Find where the given text appears and provide that cell's center as [X, Y] coordinate. 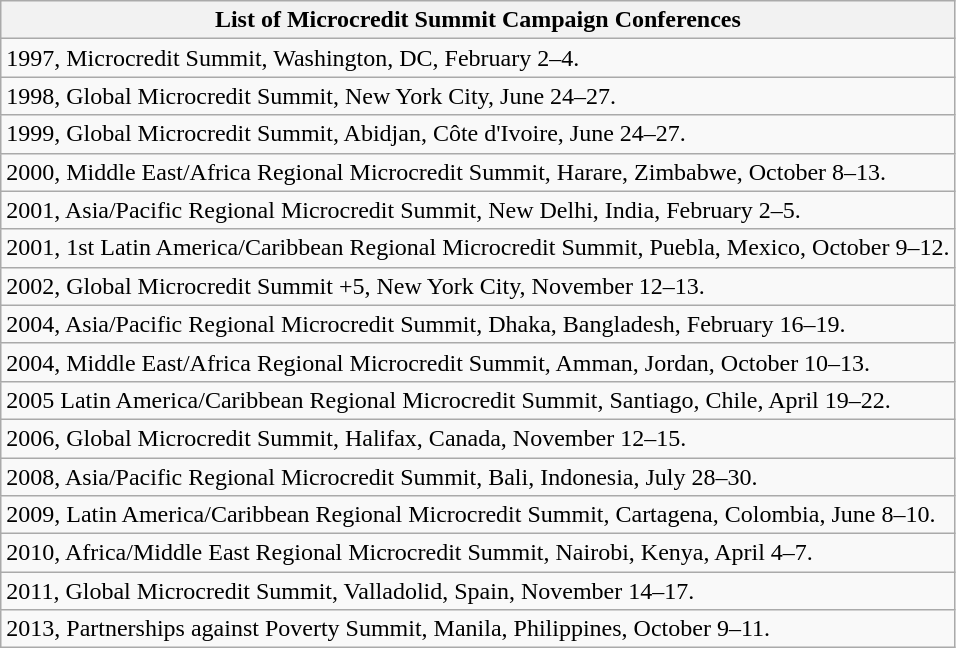
2011, Global Microcredit Summit, Valladolid, Spain, November 14–17. [478, 591]
2000, Middle East/Africa Regional Microcredit Summit, Harare, Zimbabwe, October 8–13. [478, 172]
2004, Asia/Pacific Regional Microcredit Summit, Dhaka, Bangladesh, February 16–19. [478, 324]
2001, 1st Latin America/Caribbean Regional Microcredit Summit, Puebla, Mexico, October 9–12. [478, 248]
2013, Partnerships against Poverty Summit, Manila, Philippines, October 9–11. [478, 629]
2010, Africa/Middle East Regional Microcredit Summit, Nairobi, Kenya, April 4–7. [478, 553]
2005 Latin America/Caribbean Regional Microcredit Summit, Santiago, Chile, April 19–22. [478, 400]
1998, Global Microcredit Summit, New York City, June 24–27. [478, 96]
2002, Global Microcredit Summit +5, New York City, November 12–13. [478, 286]
2006, Global Microcredit Summit, Halifax, Canada, November 12–15. [478, 438]
1999, Global Microcredit Summit, Abidjan, Côte d'Ivoire, June 24–27. [478, 134]
2008, Asia/Pacific Regional Microcredit Summit, Bali, Indonesia, July 28–30. [478, 477]
2001, Asia/Pacific Regional Microcredit Summit, New Delhi, India, February 2–5. [478, 210]
List of Microcredit Summit Campaign Conferences [478, 20]
2004, Middle East/Africa Regional Microcredit Summit, Amman, Jordan, October 10–13. [478, 362]
1997, Microcredit Summit, Washington, DC, February 2–4. [478, 58]
2009, Latin America/Caribbean Regional Microcredit Summit, Cartagena, Colombia, June 8–10. [478, 515]
